From the cell containing the given text, extract its center point as [x, y] coordinate. 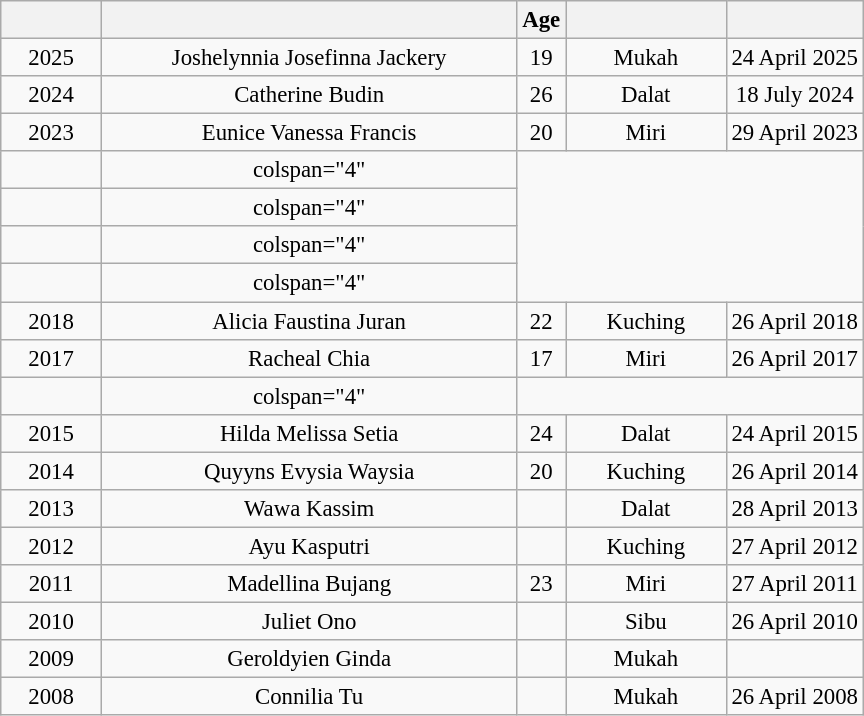
Connilia Tu [309, 697]
Sibu [646, 621]
18 July 2024 [794, 95]
19 [542, 58]
2014 [52, 471]
2013 [52, 509]
2017 [52, 358]
27 April 2012 [794, 546]
2008 [52, 697]
Juliet Ono [309, 621]
26 [542, 95]
2009 [52, 659]
26 April 2014 [794, 471]
Joshelynnia Josefinna Jackery [309, 58]
2010 [52, 621]
29 April 2023 [794, 133]
24 [542, 433]
17 [542, 358]
Hilda Melissa Setia [309, 433]
Quyyns Evysia Waysia [309, 471]
2023 [52, 133]
Racheal Chia [309, 358]
2015 [52, 433]
26 April 2018 [794, 321]
Alicia Faustina Juran [309, 321]
Catherine Budin [309, 95]
24 April 2025 [794, 58]
Wawa Kassim [309, 509]
2011 [52, 584]
27 April 2011 [794, 584]
Eunice Vanessa Francis [309, 133]
26 April 2017 [794, 358]
28 April 2013 [794, 509]
22 [542, 321]
26 April 2010 [794, 621]
Ayu Kasputri [309, 546]
2012 [52, 546]
Madellina Bujang [309, 584]
23 [542, 584]
Geroldyien Ginda [309, 659]
Age [542, 20]
2025 [52, 58]
24 April 2015 [794, 433]
26 April 2008 [794, 697]
2024 [52, 95]
2018 [52, 321]
